Pinpoint the cell where the given text exists, returning its (X, Y) midpoint coordinate. 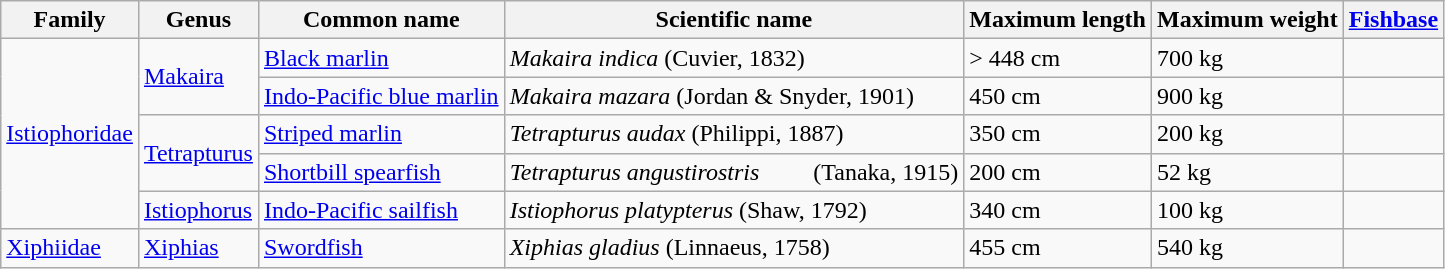
Common name (381, 20)
Indo-Pacific blue marlin (381, 96)
Xiphias gladius (Linnaeus, 1758) (734, 248)
200 kg (1247, 134)
Istiophorus (198, 210)
450 cm (1058, 96)
Makaira mazara (Jordan & Snyder, 1901) (734, 96)
540 kg (1247, 248)
Maximum length (1058, 20)
Tetrapturus (198, 153)
Istiophoridae (70, 134)
Genus (198, 20)
200 cm (1058, 172)
350 cm (1058, 134)
Tetrapturus angustirostris (Tanaka, 1915) (734, 172)
Tetrapturus audax (Philippi, 1887) (734, 134)
Maximum weight (1247, 20)
Swordfish (381, 248)
Xiphiidae (70, 248)
Shortbill spearfish (381, 172)
Striped marlin (381, 134)
Family (70, 20)
Makaira indica (Cuvier, 1832) (734, 58)
Makaira (198, 77)
Black marlin (381, 58)
> 448 cm (1058, 58)
Indo-Pacific sailfish (381, 210)
340 cm (1058, 210)
100 kg (1247, 210)
Fishbase (1393, 20)
Scientific name (734, 20)
52 kg (1247, 172)
455 cm (1058, 248)
900 kg (1247, 96)
700 kg (1247, 58)
Xiphias (198, 248)
Istiophorus platypterus (Shaw, 1792) (734, 210)
